Determine the [x, y] coordinate at the center of the cell enclosing the given text.  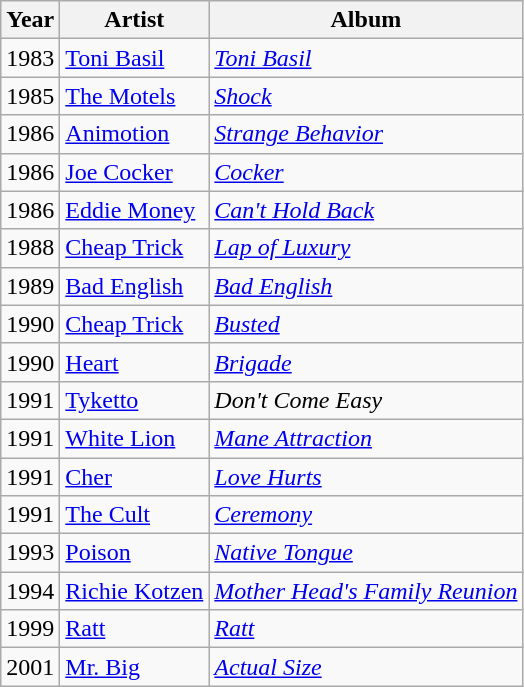
Year [30, 20]
1985 [30, 96]
1989 [30, 286]
1994 [30, 591]
Don't Come Easy [366, 400]
Artist [134, 20]
Native Tongue [366, 553]
Mother Head's Family Reunion [366, 591]
Ceremony [366, 515]
Joe Cocker [134, 172]
1999 [30, 629]
Shock [366, 96]
Cher [134, 477]
Animotion [134, 134]
Album [366, 20]
Eddie Money [134, 210]
Richie Kotzen [134, 591]
Brigade [366, 362]
Mr. Big [134, 667]
Cocker [366, 172]
Tyketto [134, 400]
Heart [134, 362]
Actual Size [366, 667]
Lap of Luxury [366, 248]
Mane Attraction [366, 438]
The Motels [134, 96]
2001 [30, 667]
Poison [134, 553]
Busted [366, 324]
Love Hurts [366, 477]
1988 [30, 248]
1983 [30, 58]
Can't Hold Back [366, 210]
Strange Behavior [366, 134]
White Lion [134, 438]
The Cult [134, 515]
1993 [30, 553]
